Determine the [x, y] coordinate at the center of the cell enclosing the given text.  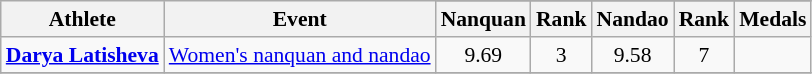
9.58 [632, 55]
Event [300, 19]
Nandao [632, 19]
Medals [772, 19]
3 [562, 55]
7 [704, 55]
Darya Latisheva [82, 55]
Athlete [82, 19]
9.69 [484, 55]
Nanquan [484, 19]
Women's nanquan and nandao [300, 55]
